Extract the (x, y) coordinate from the center of the cell holding the provided text.  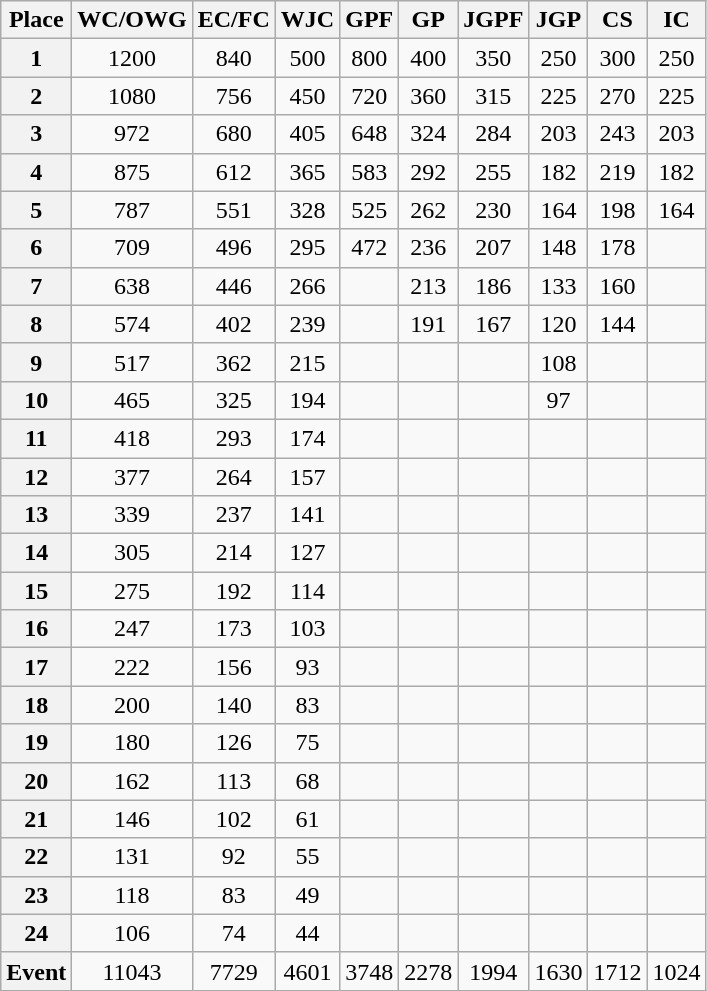
14 (36, 553)
18 (36, 705)
1630 (558, 971)
292 (428, 172)
118 (132, 895)
787 (132, 210)
756 (234, 96)
9 (36, 362)
102 (234, 819)
5 (36, 210)
214 (234, 553)
7 (36, 286)
517 (132, 362)
362 (234, 362)
WC/OWG (132, 20)
4 (36, 172)
160 (618, 286)
638 (132, 286)
875 (132, 172)
93 (307, 667)
178 (618, 248)
720 (370, 96)
583 (370, 172)
840 (234, 58)
213 (428, 286)
709 (132, 248)
49 (307, 895)
472 (370, 248)
350 (494, 58)
74 (234, 933)
1080 (132, 96)
EC/FC (234, 20)
496 (234, 248)
207 (494, 248)
325 (234, 400)
108 (558, 362)
140 (234, 705)
144 (618, 324)
55 (307, 857)
243 (618, 134)
1994 (494, 971)
174 (307, 438)
20 (36, 781)
402 (234, 324)
21 (36, 819)
GP (428, 20)
324 (428, 134)
400 (428, 58)
465 (132, 400)
284 (494, 134)
275 (132, 591)
11043 (132, 971)
GPF (370, 20)
4601 (307, 971)
15 (36, 591)
103 (307, 629)
239 (307, 324)
191 (428, 324)
44 (307, 933)
680 (234, 134)
264 (234, 477)
525 (370, 210)
127 (307, 553)
141 (307, 515)
2278 (428, 971)
3 (36, 134)
11 (36, 438)
2 (36, 96)
126 (234, 743)
1 (36, 58)
75 (307, 743)
446 (234, 286)
CS (618, 20)
270 (618, 96)
JGP (558, 20)
262 (428, 210)
JGPF (494, 20)
13 (36, 515)
8 (36, 324)
377 (132, 477)
173 (234, 629)
97 (558, 400)
612 (234, 172)
Place (36, 20)
92 (234, 857)
255 (494, 172)
3748 (370, 971)
120 (558, 324)
300 (618, 58)
198 (618, 210)
1200 (132, 58)
574 (132, 324)
222 (132, 667)
972 (132, 134)
551 (234, 210)
194 (307, 400)
19 (36, 743)
293 (234, 438)
219 (618, 172)
68 (307, 781)
295 (307, 248)
167 (494, 324)
365 (307, 172)
266 (307, 286)
236 (428, 248)
7729 (234, 971)
418 (132, 438)
230 (494, 210)
12 (36, 477)
148 (558, 248)
106 (132, 933)
157 (307, 477)
146 (132, 819)
405 (307, 134)
133 (558, 286)
247 (132, 629)
162 (132, 781)
113 (234, 781)
305 (132, 553)
22 (36, 857)
WJC (307, 20)
10 (36, 400)
360 (428, 96)
186 (494, 286)
1024 (676, 971)
315 (494, 96)
156 (234, 667)
180 (132, 743)
450 (307, 96)
328 (307, 210)
339 (132, 515)
1712 (618, 971)
648 (370, 134)
61 (307, 819)
192 (234, 591)
17 (36, 667)
114 (307, 591)
200 (132, 705)
Event (36, 971)
23 (36, 895)
237 (234, 515)
800 (370, 58)
IC (676, 20)
215 (307, 362)
131 (132, 857)
6 (36, 248)
16 (36, 629)
24 (36, 933)
500 (307, 58)
